Pinpoint the cell where the given text exists, returning its (X, Y) midpoint coordinate. 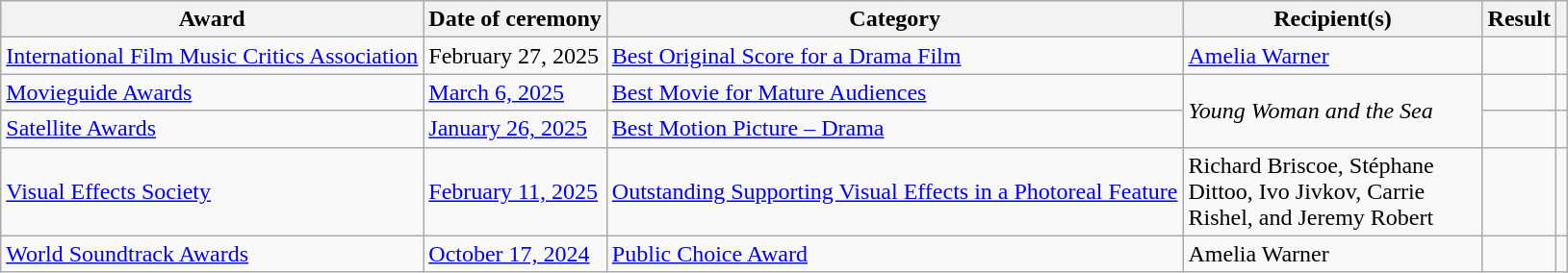
World Soundtrack Awards (212, 254)
February 11, 2025 (516, 191)
February 27, 2025 (516, 56)
Category (895, 19)
January 26, 2025 (516, 129)
Young Woman and the Sea (1332, 111)
Recipient(s) (1332, 19)
Date of ceremony (516, 19)
March 6, 2025 (516, 92)
Best Movie for Mature Audiences (895, 92)
Outstanding Supporting Visual Effects in a Photoreal Feature (895, 191)
Visual Effects Society (212, 191)
International Film Music Critics Association (212, 56)
Public Choice Award (895, 254)
Satellite Awards (212, 129)
Movieguide Awards (212, 92)
Award (212, 19)
Best Original Score for a Drama Film (895, 56)
Richard Briscoe, Stéphane Dittoo, Ivo Jivkov, Carrie Rishel, and Jeremy Robert (1332, 191)
Best Motion Picture – Drama (895, 129)
October 17, 2024 (516, 254)
Result (1519, 19)
